Capture the cell that displays the provided text and extract its (x, y) central coordinate. 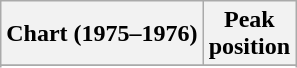
Peakposition (249, 34)
Chart (1975–1976) (102, 34)
